Return the [X, Y] coordinate for the center point of the cell that contains the specified text.  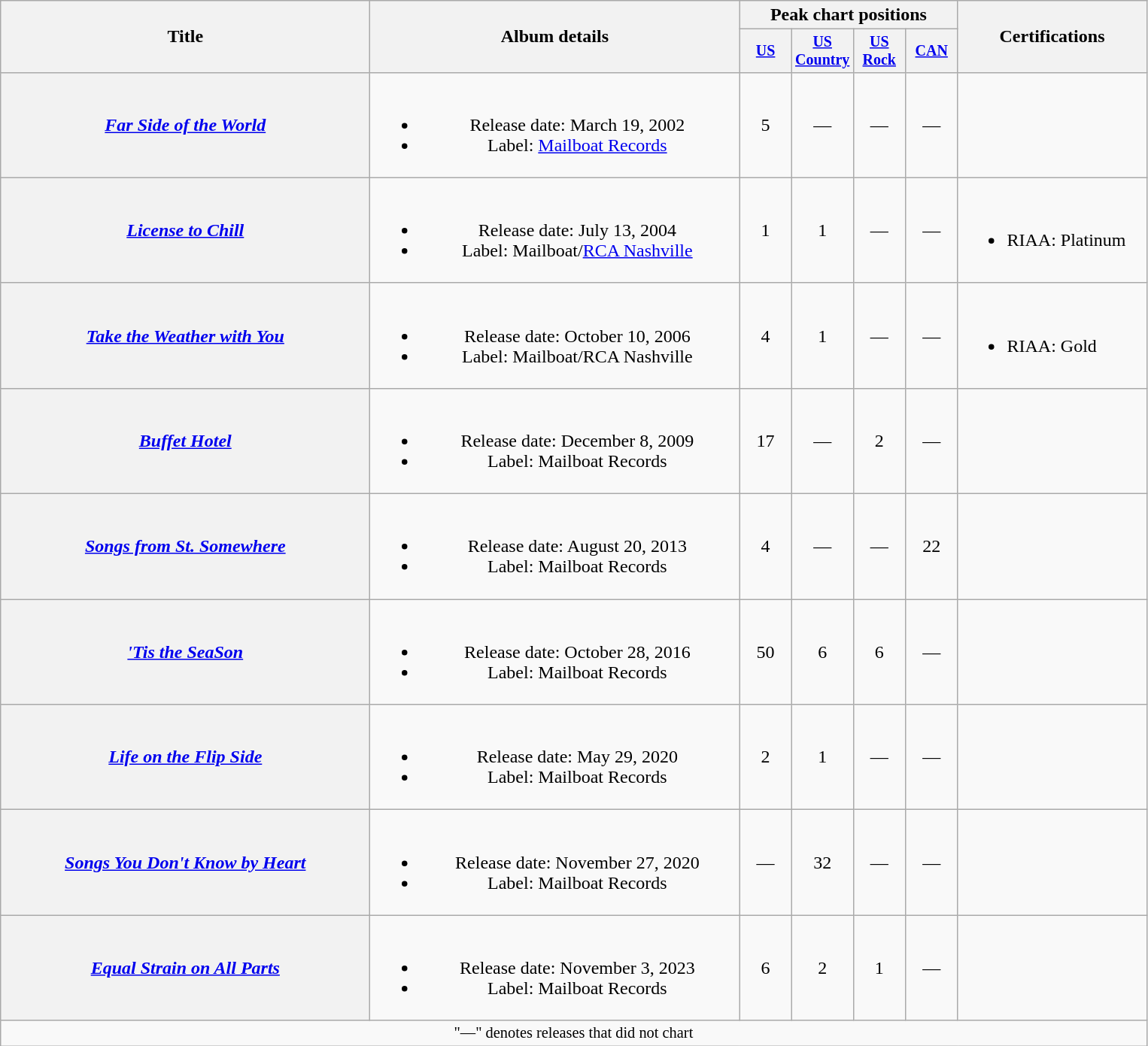
Release date: October 10, 2006Label: Mailboat/RCA Nashville [555, 335]
Release date: October 28, 2016Label: Mailboat Records [555, 652]
Equal Strain on All Parts [185, 968]
Release date: March 19, 2002Label: Mailboat Records [555, 125]
Take the Weather with You [185, 335]
CAN [931, 51]
US Rock [879, 51]
Buffet Hotel [185, 441]
22 [931, 547]
32 [822, 863]
Far Side of the World [185, 125]
License to Chill [185, 230]
Peak chart positions [849, 15]
50 [766, 652]
Life on the Flip Side [185, 757]
Album details [555, 37]
Release date: November 3, 2023Label: Mailboat Records [555, 968]
Release date: December 8, 2009Label: Mailboat Records [555, 441]
RIAA: Gold [1052, 335]
5 [766, 125]
US [766, 51]
Release date: November 27, 2020Label: Mailboat Records [555, 863]
Songs from St. Somewhere [185, 547]
Title [185, 37]
Release date: May 29, 2020Label: Mailboat Records [555, 757]
"—" denotes releases that did not chart [573, 1033]
Certifications [1052, 37]
'Tis the SeaSon [185, 652]
Release date: August 20, 2013Label: Mailboat Records [555, 547]
17 [766, 441]
RIAA: Platinum [1052, 230]
Release date: July 13, 2004Label: Mailboat/RCA Nashville [555, 230]
Songs You Don't Know by Heart [185, 863]
US Country [822, 51]
